Capture the cell that displays the provided text and extract its (X, Y) central coordinate. 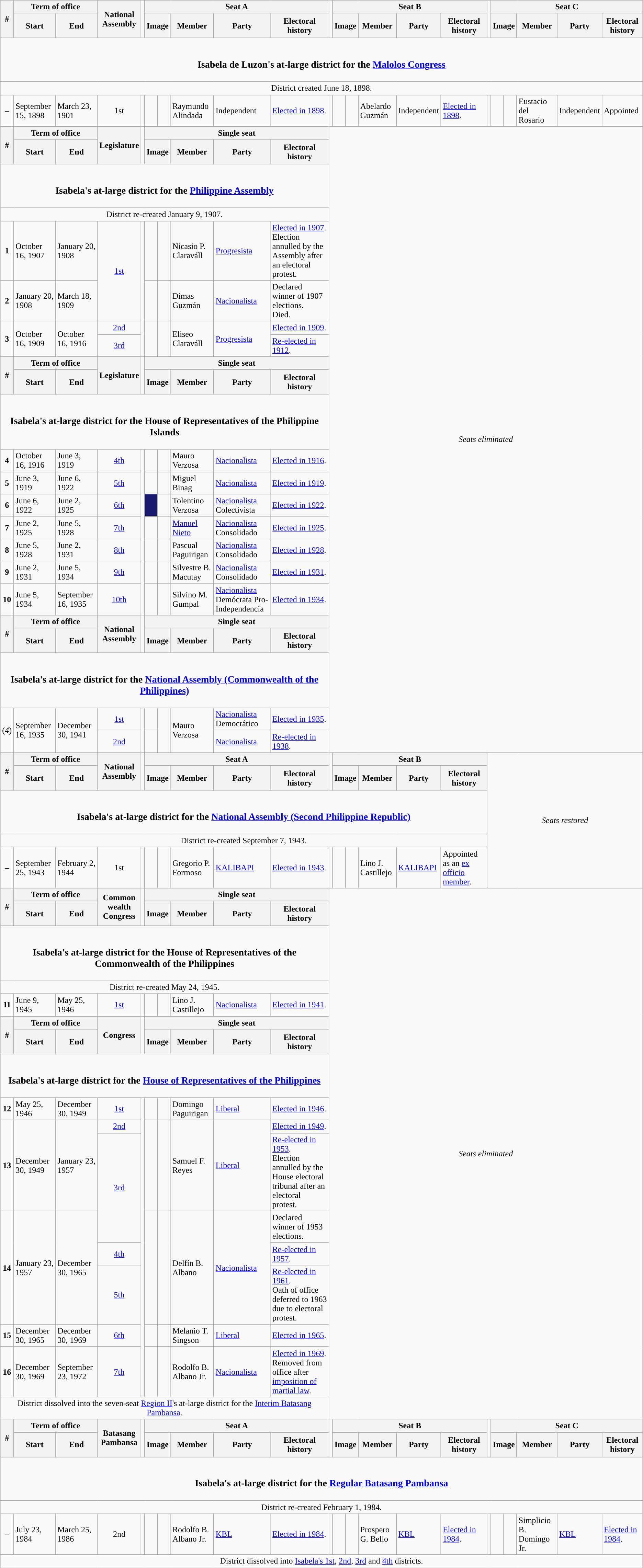
Delfín B. Albano (192, 1268)
Elected in 1949. (300, 1126)
September 23, 1972 (77, 1372)
Isabela de Luzon's at-large district for the Malolos Congress (321, 60)
Silvestre B. Macutay (192, 572)
Elected in 1907.Election annulled by the Assembly after an electoral protest. (300, 251)
Elected in 1943. (300, 867)
Elected in 1925. (300, 527)
Elected in 1946. (300, 1109)
BatasangPambansa (120, 1438)
9th (120, 572)
Melanio T. Singson (192, 1336)
Re-elected in 1961.Oath of office deferred to 1963 due to electoral protest. (300, 1294)
Isabela's at-large district for the National Assembly (Commonwealth of the Philippines) (165, 680)
8 (7, 550)
10 (7, 599)
6 (7, 505)
8th (120, 550)
Elected in 1969.Removed from office after imposition of martial law. (300, 1372)
Re-elected in 1912. (300, 345)
3 (7, 339)
1 (7, 251)
Tolentino Verzosa (192, 505)
March 25, 1986 (77, 1534)
Manuel Nieto (192, 527)
Declared winner of 1953 elections. (300, 1227)
Simplicio B. Domingo Jr. (537, 1534)
10th (120, 599)
12 (7, 1109)
Elected in 1935. (300, 719)
NacionalistaDemocrático (242, 719)
Elected in 1916. (300, 461)
March 18, 1909 (77, 301)
September 15, 1898 (35, 111)
NacionalistaColectivista (242, 505)
Isabela's at-large district for the National Assembly (Second Philippine Republic) (244, 812)
February 2, 1944 (77, 867)
Isabela's at-large district for the House of Representatives of the Philippines (165, 1076)
District dissolved into the seven-seat Region II's at-large district for the Interim Batasang Pambansa. (165, 1408)
June 9, 1945 (35, 1005)
Isabela's at-large district for the House of Representatives of the Commonwealth of the Philippines (165, 953)
Eustacio del Rosario (537, 111)
Raymundo Alindada (192, 111)
Samuel F. Reyes (192, 1165)
Abelardo Guzmán (377, 111)
Seats restored (565, 820)
July 23, 1984 (35, 1534)
CommonwealthCongress (120, 907)
September 25, 1943 (35, 867)
Re-elected in 1938. (300, 742)
District re-created February 1, 1984. (321, 1507)
Eliseo Claraváll (192, 339)
7 (7, 527)
16 (7, 1372)
Isabela's at-large district for the House of Representatives of the Philippine Islands (165, 422)
Nicasio P. Claraváll (192, 251)
14 (7, 1268)
Re-elected in 1957. (300, 1254)
NacionalistaDemócrata Pro-Independencia (242, 599)
Silvino M. Gumpal (192, 599)
Congress (120, 1035)
Elected in 1965. (300, 1336)
15 (7, 1336)
13 (7, 1165)
Isabela's at-large district for the Philippine Assembly (165, 186)
Isabela's at-large district for the Regular Batasang Pambansa (321, 1479)
Dimas Guzmán (192, 301)
Miguel Binag (192, 483)
Appointed as an ex officio member. (464, 867)
Elected in 1919. (300, 483)
Domingo Paguirigan (192, 1109)
Elected in 1909. (300, 328)
Re-elected in 1953.Election annulled by the House electoral tribunal after an electoral protest. (300, 1172)
9 (7, 572)
District re-created May 24, 1945. (165, 987)
Gregorio P. Formoso (192, 867)
(4) (7, 730)
Declared winner of 1907 elections.Died. (300, 301)
Elected in 1934. (300, 599)
December 30, 1941 (77, 730)
4 (7, 461)
2 (7, 301)
Pascual Paguirigan (192, 550)
11 (7, 1005)
Elected in 1931. (300, 572)
Elected in 1928. (300, 550)
Elected in 1941. (300, 1005)
October 16, 1909 (35, 339)
Prospero G. Bello (377, 1534)
Appointed (622, 111)
District re-created January 9, 1907. (165, 214)
District dissolved into Isabela's 1st, 2nd, 3rd and 4th districts. (321, 1561)
March 23, 1901 (77, 111)
Elected in 1922. (300, 505)
5 (7, 483)
District created June 18, 1898. (321, 88)
October 16, 1907 (35, 251)
District re-created September 7, 1943. (244, 840)
